Scan for the cell matching the given text and deliver its [x, y] coordinate at center. 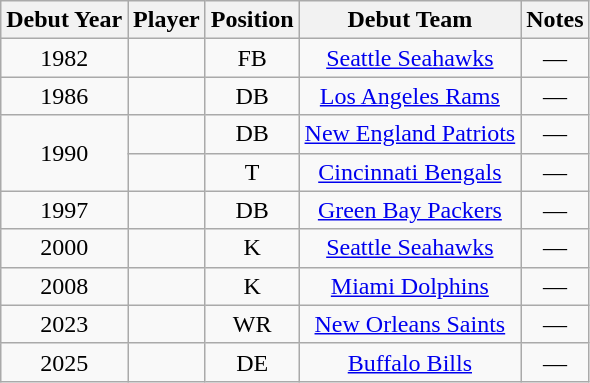
2025 [64, 362]
T [252, 172]
New England Patriots [410, 134]
WR [252, 324]
Cincinnati Bengals [410, 172]
Debut Team [410, 20]
2000 [64, 248]
1990 [64, 153]
2023 [64, 324]
1997 [64, 210]
FB [252, 58]
Position [252, 20]
Los Angeles Rams [410, 96]
Buffalo Bills [410, 362]
1982 [64, 58]
Player [167, 20]
Notes [555, 20]
New Orleans Saints [410, 324]
Debut Year [64, 20]
Green Bay Packers [410, 210]
DE [252, 362]
Miami Dolphins [410, 286]
1986 [64, 96]
2008 [64, 286]
